Identify which cell holds the provided text, then report its [x, y] central coordinate. 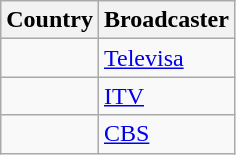
ITV [166, 96]
Televisa [166, 58]
Broadcaster [166, 20]
Country [50, 20]
CBS [166, 134]
